Return [X, Y] of the center of cell containing provided text 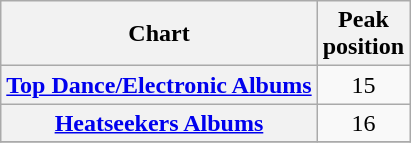
Top Dance/Electronic Albums [159, 85]
Heatseekers Albums [159, 123]
15 [363, 85]
Chart [159, 34]
16 [363, 123]
Peakposition [363, 34]
